Search for the cell housing the specified text and yield its (x, y) center coordinate. 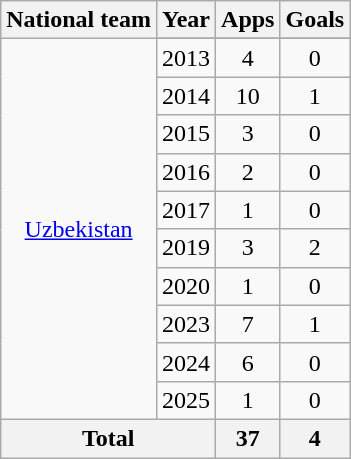
2020 (186, 286)
2019 (186, 248)
Total (108, 438)
2024 (186, 362)
National team (79, 20)
2017 (186, 210)
6 (248, 362)
10 (248, 96)
Uzbekistan (79, 230)
2014 (186, 96)
2023 (186, 324)
37 (248, 438)
2016 (186, 172)
7 (248, 324)
Goals (315, 20)
Year (186, 20)
2013 (186, 58)
Apps (248, 20)
2015 (186, 134)
2025 (186, 400)
